Search for the cell housing the specified text and yield its [x, y] center coordinate. 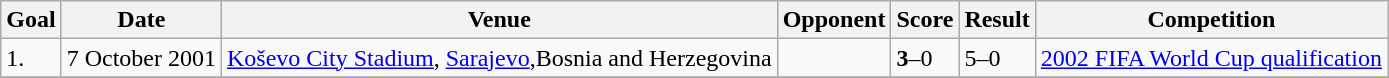
1. [31, 58]
Date [141, 20]
5–0 [997, 58]
Goal [31, 20]
Koševo City Stadium, Sarajevo,Bosnia and Herzegovina [500, 58]
Venue [500, 20]
2002 FIFA World Cup qualification [1211, 58]
Competition [1211, 20]
Result [997, 20]
7 October 2001 [141, 58]
Score [925, 20]
3–0 [925, 58]
Opponent [834, 20]
